For the text-containing cell, return its midpoint in [X, Y] coordinate format. 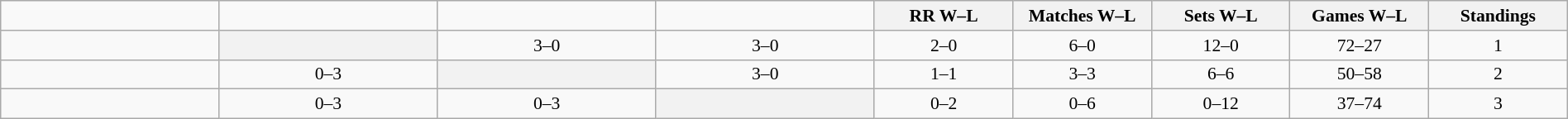
0–12 [1221, 104]
6–6 [1221, 74]
Standings [1499, 16]
3–3 [1083, 74]
2–0 [944, 45]
Games W–L [1360, 16]
2 [1499, 74]
0–6 [1083, 104]
50–58 [1360, 74]
1 [1499, 45]
Matches W–L [1083, 16]
37–74 [1360, 104]
RR W–L [944, 16]
0–2 [944, 104]
Sets W–L [1221, 16]
1–1 [944, 74]
6–0 [1083, 45]
12–0 [1221, 45]
3 [1499, 104]
72–27 [1360, 45]
